Determine the [X, Y] coordinate at the center of the cell enclosing the given text.  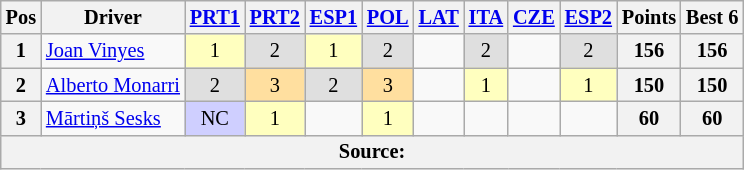
LAT [439, 17]
Joan Vinyes [113, 51]
ESP2 [588, 17]
Points [649, 17]
PRT1 [215, 17]
Driver [113, 17]
Source: [372, 152]
ESP1 [334, 17]
Alberto Monarri [113, 85]
CZE [534, 17]
Pos [21, 17]
POL [388, 17]
NC [215, 118]
Mārtiņš Sesks [113, 118]
PRT2 [275, 17]
Best 6 [712, 17]
ITA [486, 17]
